Find where the given text appears and provide that cell's center as (x, y) coordinate. 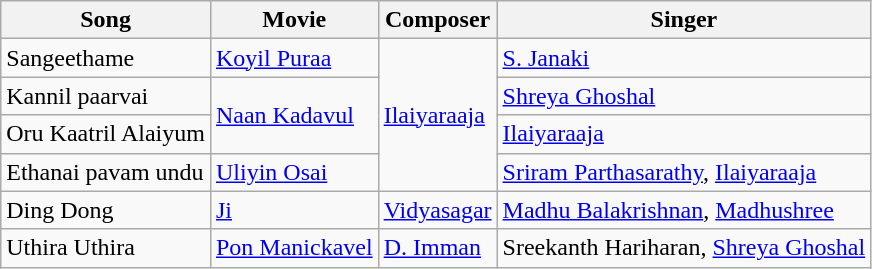
Uthira Uthira (106, 248)
Composer (438, 20)
Naan Kadavul (294, 115)
Uliyin Osai (294, 172)
Sriram Parthasarathy, Ilaiyaraaja (684, 172)
Vidyasagar (438, 210)
Kannil paarvai (106, 96)
Ethanai pavam undu (106, 172)
Oru Kaatril Alaiyum (106, 134)
Koyil Puraa (294, 58)
Ji (294, 210)
Sangeethame (106, 58)
Ding Dong (106, 210)
S. Janaki (684, 58)
Movie (294, 20)
Singer (684, 20)
Shreya Ghoshal (684, 96)
D. Imman (438, 248)
Madhu Balakrishnan, Madhushree (684, 210)
Sreekanth Hariharan, Shreya Ghoshal (684, 248)
Song (106, 20)
Pon Manickavel (294, 248)
